Output the (x, y) coordinate of the center of the cell containing the given text.  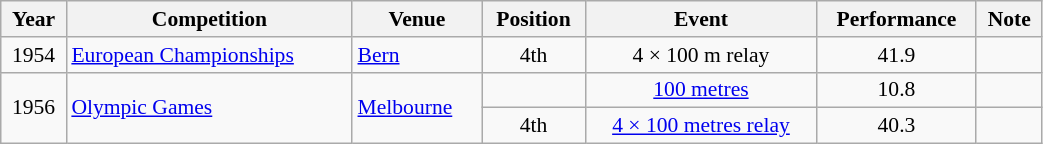
41.9 (896, 55)
10.8 (896, 90)
Year (34, 19)
40.3 (896, 126)
Note (1009, 19)
Event (700, 19)
Melbourne (416, 108)
Performance (896, 19)
4 × 100 m relay (700, 55)
Competition (209, 19)
Bern (416, 55)
Olympic Games (209, 108)
100 metres (700, 90)
4 × 100 metres relay (700, 126)
Venue (416, 19)
European Championships (209, 55)
1956 (34, 108)
Position (534, 19)
1954 (34, 55)
